Identify which cell holds the provided text, then report its (X, Y) central coordinate. 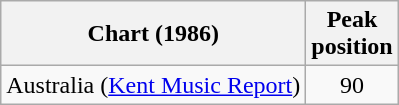
Australia (Kent Music Report) (154, 85)
Peakposition (352, 34)
Chart (1986) (154, 34)
90 (352, 85)
